Return the [X, Y] coordinate for the center point of the cell that contains the specified text.  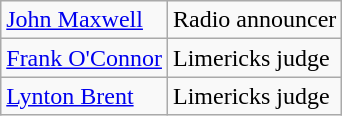
John Maxwell [84, 20]
Lynton Brent [84, 96]
Frank O'Connor [84, 58]
Radio announcer [254, 20]
